Return [x, y] of the center of cell containing provided text 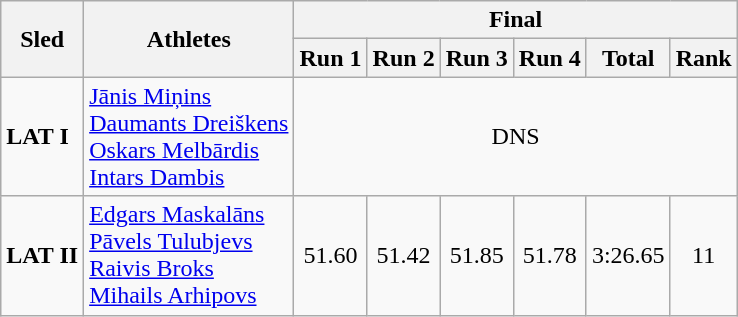
Run 1 [330, 58]
51.60 [330, 256]
Athletes [189, 39]
LAT I [42, 136]
51.78 [550, 256]
Run 3 [476, 58]
LAT II [42, 256]
Jānis MiņinsDaumants DreiškensOskars MelbārdisIntars Dambis [189, 136]
DNS [516, 136]
11 [704, 256]
51.85 [476, 256]
Sled [42, 39]
Run 2 [404, 58]
Rank [704, 58]
51.42 [404, 256]
Run 4 [550, 58]
Total [628, 58]
Final [516, 20]
3:26.65 [628, 256]
Edgars MaskalānsPāvels TulubjevsRaivis BroksMihails Arhipovs [189, 256]
